Return the (x, y) coordinate for the center point of the cell that contains the specified text.  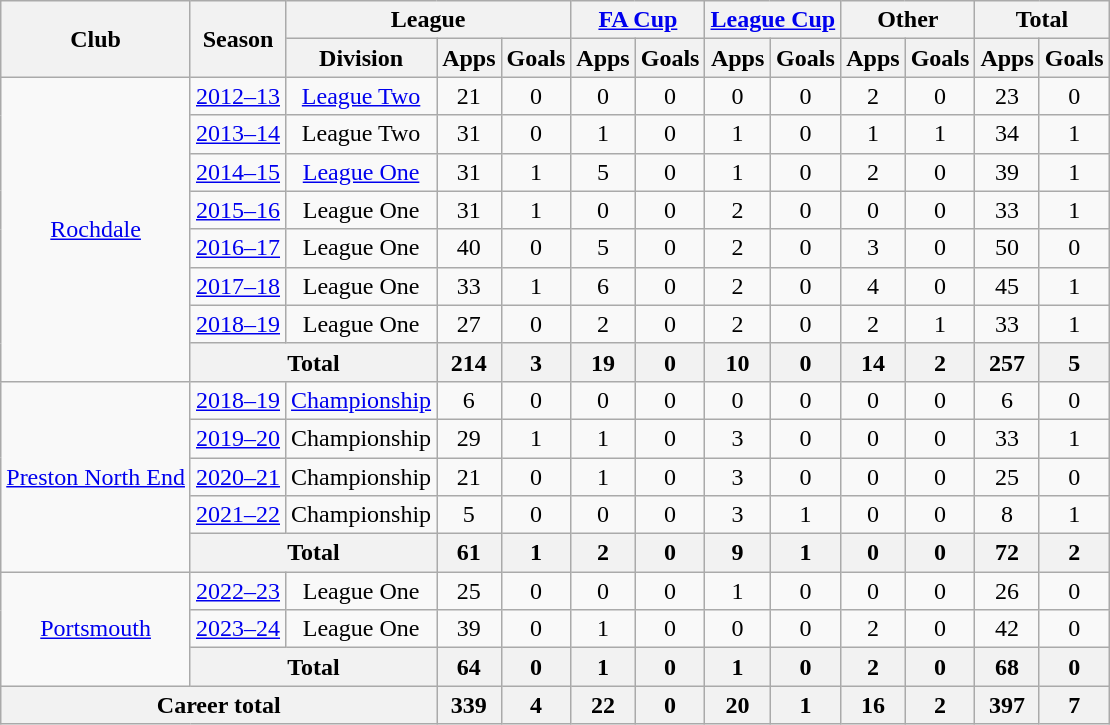
2015–16 (238, 210)
2022–23 (238, 591)
27 (469, 324)
26 (1007, 591)
61 (469, 553)
68 (1007, 667)
40 (469, 248)
45 (1007, 286)
214 (469, 362)
Other (908, 20)
Season (238, 39)
2021–22 (238, 515)
Rochdale (96, 229)
2023–24 (238, 629)
23 (1007, 96)
50 (1007, 248)
64 (469, 667)
2020–21 (238, 477)
34 (1007, 134)
339 (469, 705)
20 (738, 705)
72 (1007, 553)
2013–14 (238, 134)
2016–17 (238, 248)
2012–13 (238, 96)
22 (603, 705)
Portsmouth (96, 629)
7 (1074, 705)
257 (1007, 362)
2019–20 (238, 438)
397 (1007, 705)
16 (873, 705)
2014–15 (238, 172)
8 (1007, 515)
14 (873, 362)
FA Cup (638, 20)
League (428, 20)
Club (96, 39)
29 (469, 438)
Preston North End (96, 476)
Division (362, 58)
League Cup (773, 20)
42 (1007, 629)
19 (603, 362)
2017–18 (238, 286)
10 (738, 362)
Career total (219, 705)
9 (738, 553)
